Provide the (x, y) coordinate of the cell's center where the given text is located.  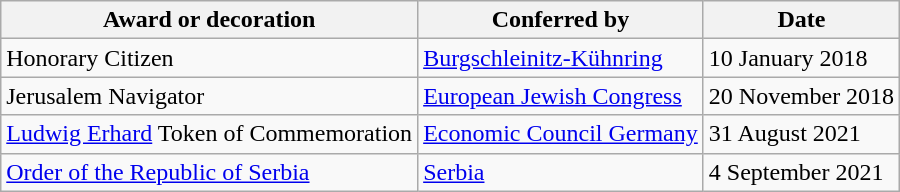
31 August 2021 (801, 134)
Jerusalem Navigator (210, 96)
Serbia (561, 172)
Date (801, 20)
20 November 2018 (801, 96)
Economic Council Germany (561, 134)
Order of the Republic of Serbia (210, 172)
10 January 2018 (801, 58)
European Jewish Congress (561, 96)
Honorary Citizen (210, 58)
Ludwig Erhard Token of Commemoration (210, 134)
Conferred by (561, 20)
Award or decoration (210, 20)
4 September 2021 (801, 172)
Burgschleinitz-Kühnring (561, 58)
